For the text-containing cell, return its midpoint in [X, Y] coordinate format. 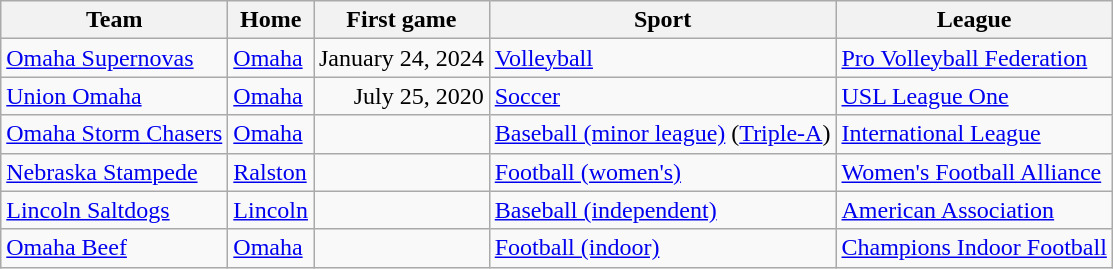
Nebraska Stampede [114, 172]
Team [114, 20]
July 25, 2020 [402, 96]
Pro Volleyball Federation [974, 58]
Lincoln Saltdogs [114, 210]
League [974, 20]
Baseball (independent) [662, 210]
Football (women's) [662, 172]
Football (indoor) [662, 248]
Omaha Storm Chasers [114, 134]
American Association [974, 210]
Home [271, 20]
Sport [662, 20]
Union Omaha [114, 96]
Champions Indoor Football [974, 248]
January 24, 2024 [402, 58]
Ralston [271, 172]
Women's Football Alliance [974, 172]
International League [974, 134]
Soccer [662, 96]
Baseball (minor league) (Triple-A) [662, 134]
Omaha Supernovas [114, 58]
Omaha Beef [114, 248]
USL League One [974, 96]
Lincoln [271, 210]
Volleyball [662, 58]
First game [402, 20]
